Extract the [X, Y] coordinate from the center of the cell holding the provided text.  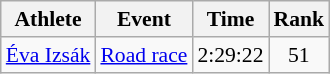
Time [230, 19]
Rank [300, 19]
Event [144, 19]
Éva Izsák [48, 55]
Athlete [48, 19]
2:29:22 [230, 55]
51 [300, 55]
Road race [144, 55]
